Scan for the cell matching the given text and deliver its (X, Y) coordinate at center. 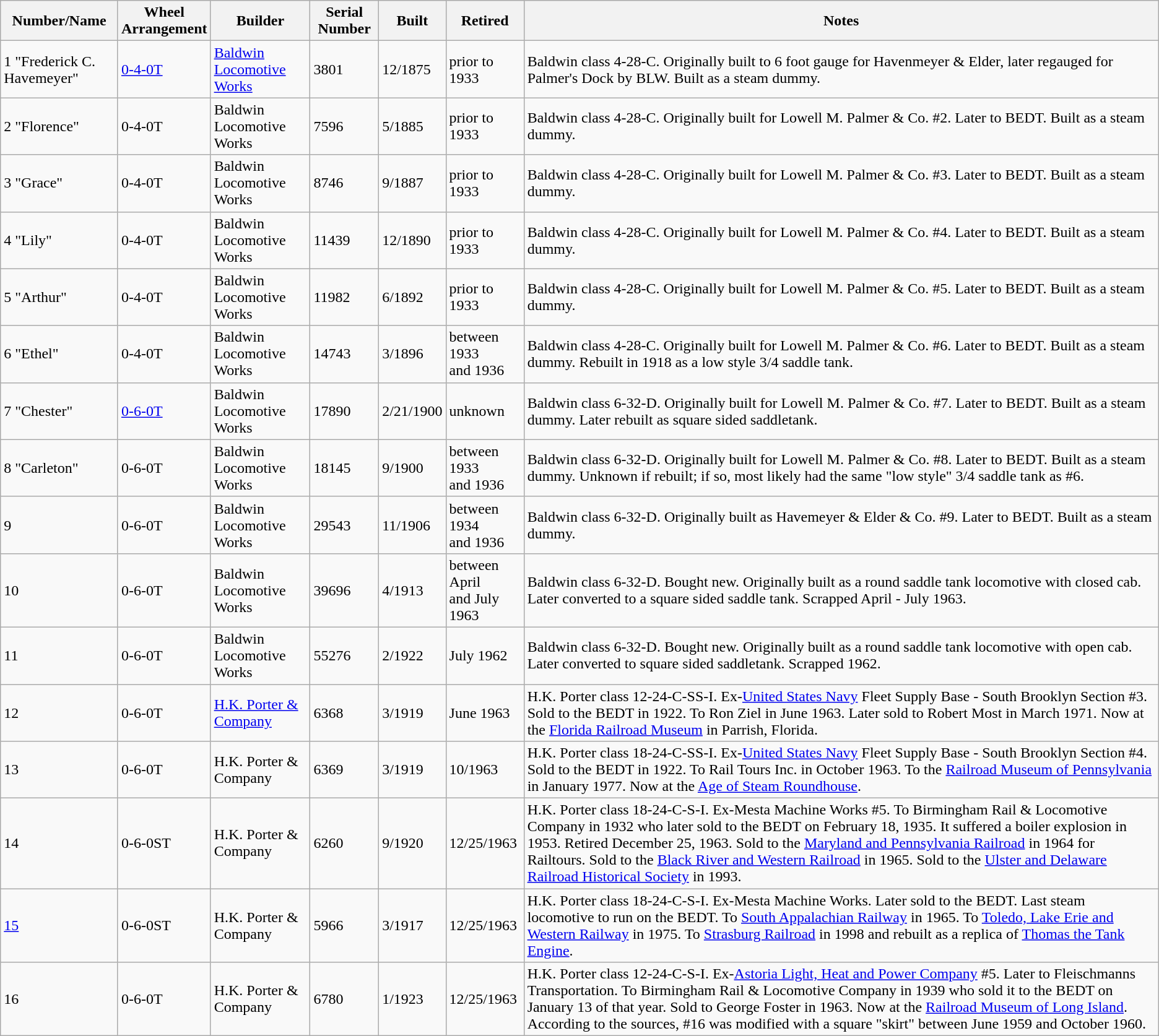
July 1962 (485, 655)
39696 (344, 590)
6 "Ethel" (59, 354)
18145 (344, 468)
9/1920 (412, 844)
Retired (485, 21)
13 (59, 770)
6/1892 (412, 297)
1/1923 (412, 999)
Baldwin class 6-32-D. Originally built as Havemeyer & Elder & Co. #9. Later to BEDT. Built as a steam dummy. (841, 525)
1 "Frederick C. Havemeyer" (59, 69)
12/1875 (412, 69)
16 (59, 999)
between Apriland July 1963 (485, 590)
2/21/1900 (412, 411)
2 "Florence" (59, 126)
10/1963 (485, 770)
12 (59, 713)
11982 (344, 297)
55276 (344, 655)
Notes (841, 21)
5 "Arthur" (59, 297)
between 1934and 1936 (485, 525)
4/1913 (412, 590)
9 (59, 525)
Baldwin class 4-28-C. Originally built for Lowell M. Palmer & Co. #3. Later to BEDT. Built as a steam dummy. (841, 183)
Baldwin class 4-28-C. Originally built for Lowell M. Palmer & Co. #4. Later to BEDT. Built as a steam dummy. (841, 240)
8 "Carleton" (59, 468)
5/1885 (412, 126)
4 "Lily" (59, 240)
12/1890 (412, 240)
Built (412, 21)
6780 (344, 999)
5966 (344, 926)
14743 (344, 354)
3 "Grace" (59, 183)
11 (59, 655)
Baldwin class 4-28-C. Originally built for Lowell M. Palmer & Co. #2. Later to BEDT. Built as a steam dummy. (841, 126)
11439 (344, 240)
9/1887 (412, 183)
3801 (344, 69)
2/1922 (412, 655)
11/1906 (412, 525)
June 1963 (485, 713)
15 (59, 926)
unknown (485, 411)
10 (59, 590)
29543 (344, 525)
7596 (344, 126)
3/1896 (412, 354)
7 "Chester" (59, 411)
9/1900 (412, 468)
Builder (260, 21)
Number/Name (59, 21)
6369 (344, 770)
3/1917 (412, 926)
8746 (344, 183)
Baldwin class 4-28-C. Originally built to 6 foot gauge for Havenmeyer & Elder, later regauged for Palmer's Dock by BLW. Built as a steam dummy. (841, 69)
WheelArrangement (164, 21)
Baldwin class 4-28-C. Originally built for Lowell M. Palmer & Co. #5. Later to BEDT. Built as a steam dummy. (841, 297)
Serial Number (344, 21)
17890 (344, 411)
6368 (344, 713)
14 (59, 844)
6260 (344, 844)
